Pinpoint the cell where the given text exists, returning its [X, Y] midpoint coordinate. 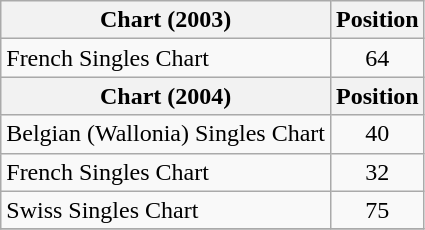
Chart (2004) [166, 96]
Swiss Singles Chart [166, 210]
40 [377, 134]
75 [377, 210]
Chart (2003) [166, 20]
Belgian (Wallonia) Singles Chart [166, 134]
32 [377, 172]
64 [377, 58]
